Return the [x, y] coordinate for the center point of the cell that contains the specified text.  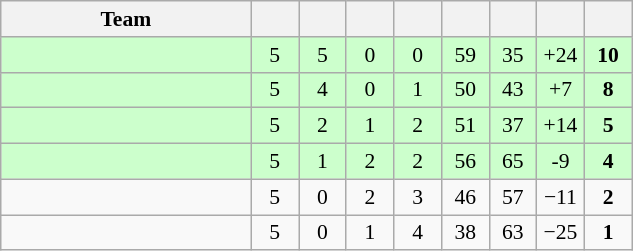
−11 [561, 197]
+7 [561, 90]
+24 [561, 55]
35 [513, 55]
51 [465, 126]
+14 [561, 126]
59 [465, 55]
43 [513, 90]
63 [513, 233]
37 [513, 126]
8 [608, 90]
50 [465, 90]
3 [418, 197]
Team [126, 19]
10 [608, 55]
−25 [561, 233]
57 [513, 197]
56 [465, 162]
-9 [561, 162]
46 [465, 197]
38 [465, 233]
65 [513, 162]
